Output the (X, Y) coordinate of the center of the cell containing the given text.  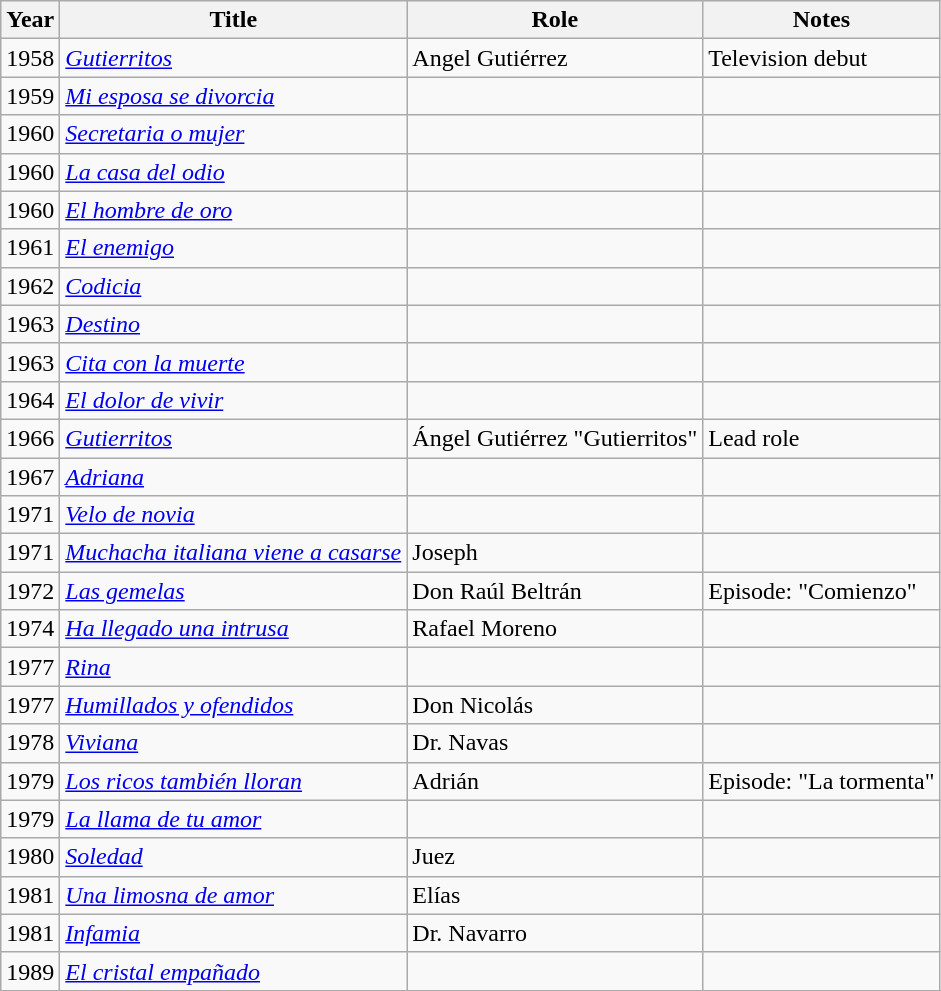
Cita con la muerte (234, 362)
El enemigo (234, 248)
Codicia (234, 286)
Episode: "La tormenta" (822, 781)
1959 (30, 96)
Angel Gutiérrez (555, 58)
Adriana (234, 477)
1972 (30, 591)
Episode: "Comienzo" (822, 591)
1961 (30, 248)
El hombre de oro (234, 210)
Notes (822, 20)
Lead role (822, 438)
La llama de tu amor (234, 819)
1962 (30, 286)
Don Nicolás (555, 705)
Year (30, 20)
Ha llegado una intrusa (234, 629)
1974 (30, 629)
Ángel Gutiérrez "Gutierritos" (555, 438)
Title (234, 20)
Rafael Moreno (555, 629)
Joseph (555, 553)
Soledad (234, 857)
1966 (30, 438)
1967 (30, 477)
Velo de novia (234, 515)
Infamia (234, 933)
Dr. Navas (555, 743)
Juez (555, 857)
Viviana (234, 743)
1978 (30, 743)
Secretaria o mujer (234, 134)
Don Raúl Beltrán (555, 591)
Role (555, 20)
Humillados y ofendidos (234, 705)
1958 (30, 58)
1989 (30, 971)
Destino (234, 324)
Television debut (822, 58)
Una limosna de amor (234, 895)
Mi esposa se divorcia (234, 96)
Rina (234, 667)
Elías (555, 895)
Adrián (555, 781)
Las gemelas (234, 591)
Los ricos también lloran (234, 781)
Muchacha italiana viene a casarse (234, 553)
Dr. Navarro (555, 933)
La casa del odio (234, 172)
1964 (30, 400)
1980 (30, 857)
El cristal empañado (234, 971)
El dolor de vivir (234, 400)
